Locate the cell with the specified text and output its (x, y) center coordinate. 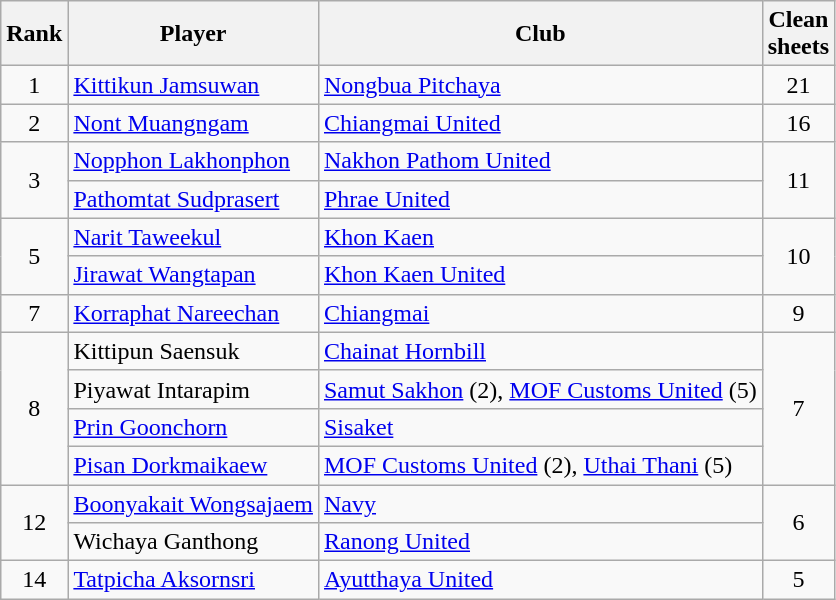
14 (34, 580)
Sisaket (540, 427)
Khon Kaen (540, 237)
Nopphon Lakhonphon (194, 161)
3 (34, 180)
10 (798, 256)
Khon Kaen United (540, 275)
Kittipun Saensuk (194, 351)
Nakhon Pathom United (540, 161)
Player (194, 34)
16 (798, 123)
Cleansheets (798, 34)
Narit Taweekul (194, 237)
Chiangmai (540, 313)
Chainat Hornbill (540, 351)
Pisan Dorkmaikaew (194, 465)
Nongbua Pitchaya (540, 85)
Korraphat Nareechan (194, 313)
Wichaya Ganthong (194, 542)
21 (798, 85)
Club (540, 34)
Ayutthaya United (540, 580)
6 (798, 522)
9 (798, 313)
Rank (34, 34)
Nont Muangngam (194, 123)
12 (34, 522)
MOF Customs United (2), Uthai Thani (5) (540, 465)
Jirawat Wangtapan (194, 275)
Ranong United (540, 542)
1 (34, 85)
Pathomtat Sudprasert (194, 199)
8 (34, 408)
Phrae United (540, 199)
Navy (540, 503)
Samut Sakhon (2), MOF Customs United (5) (540, 389)
Chiangmai United (540, 123)
11 (798, 180)
Kittikun Jamsuwan (194, 85)
Boonyakait Wongsajaem (194, 503)
Piyawat Intarapim (194, 389)
2 (34, 123)
Tatpicha Aksornsri (194, 580)
Prin Goonchorn (194, 427)
